Extract the [X, Y] coordinate from the center of the cell holding the provided text.  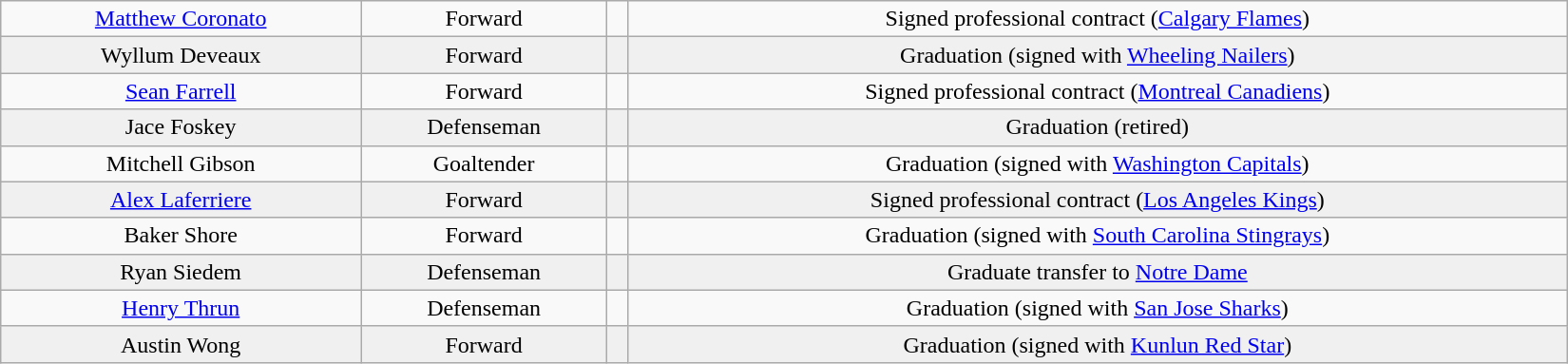
Sean Farrell [181, 91]
Signed professional contract (Calgary Flames) [1097, 19]
Austin Wong [181, 344]
Wyllum Deveaux [181, 55]
Mitchell Gibson [181, 163]
Signed professional contract (Montreal Canadiens) [1097, 91]
Graduate transfer to Notre Dame [1097, 272]
Matthew Coronato [181, 19]
Jace Foskey [181, 127]
Graduation (signed with San Jose Sharks) [1097, 308]
Graduation (signed with Kunlun Red Star) [1097, 344]
Signed professional contract (Los Angeles Kings) [1097, 200]
Graduation (signed with Wheeling Nailers) [1097, 55]
Henry Thrun [181, 308]
Graduation (signed with Washington Capitals) [1097, 163]
Goaltender [485, 163]
Graduation (retired) [1097, 127]
Alex Laferriere [181, 200]
Baker Shore [181, 236]
Ryan Siedem [181, 272]
Graduation (signed with South Carolina Stingrays) [1097, 236]
